Search for the cell housing the specified text and yield its [X, Y] center coordinate. 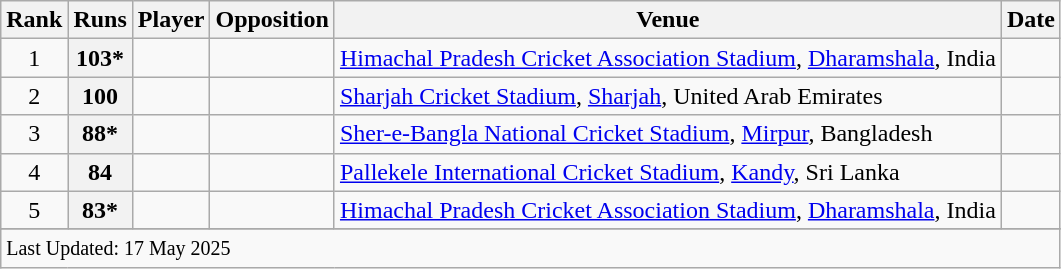
Last Updated: 17 May 2025 [531, 248]
88* [100, 134]
83* [100, 210]
Sharjah Cricket Stadium, Sharjah, United Arab Emirates [668, 96]
Sher-e-Bangla National Cricket Stadium, Mirpur, Bangladesh [668, 134]
84 [100, 172]
Rank [34, 20]
Date [1030, 20]
2 [34, 96]
103* [100, 58]
5 [34, 210]
1 [34, 58]
Player [171, 20]
Runs [100, 20]
Opposition [272, 20]
Pallekele International Cricket Stadium, Kandy, Sri Lanka [668, 172]
100 [100, 96]
Venue [668, 20]
4 [34, 172]
3 [34, 134]
